For the text-containing cell, return its midpoint in [X, Y] coordinate format. 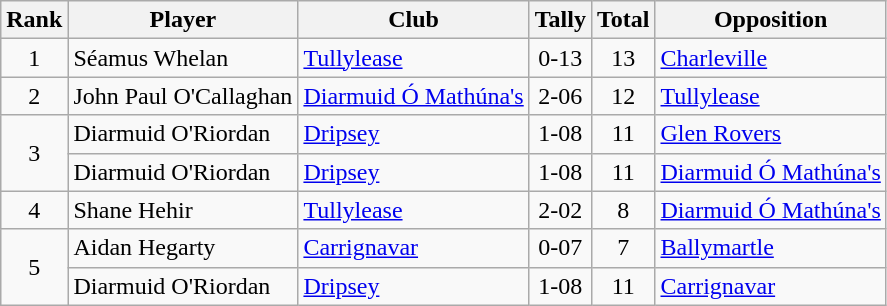
1 [34, 58]
7 [623, 248]
Ballymartle [770, 248]
4 [34, 210]
8 [623, 210]
Séamus Whelan [183, 58]
Opposition [770, 20]
0-13 [560, 58]
Player [183, 20]
Total [623, 20]
2-06 [560, 96]
John Paul O'Callaghan [183, 96]
Shane Hehir [183, 210]
Tally [560, 20]
0-07 [560, 248]
Rank [34, 20]
Charleville [770, 58]
Glen Rovers [770, 134]
5 [34, 267]
Club [414, 20]
2 [34, 96]
Aidan Hegarty [183, 248]
12 [623, 96]
2-02 [560, 210]
13 [623, 58]
3 [34, 153]
